Return [X, Y] of the center of cell containing provided text 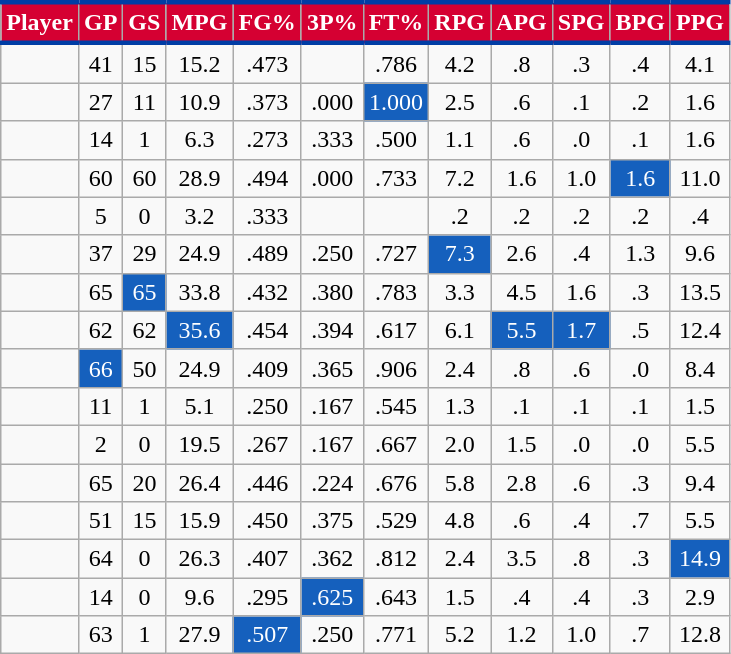
20 [144, 483]
37 [100, 254]
.432 [267, 292]
2 [100, 444]
.380 [332, 292]
2.9 [700, 597]
2.6 [522, 254]
MPG [200, 22]
1.1 [460, 140]
.733 [396, 178]
.295 [267, 597]
3.2 [200, 216]
64 [100, 559]
15.2 [200, 63]
.812 [396, 559]
4.1 [700, 63]
27 [100, 102]
26.4 [200, 483]
10.9 [200, 102]
.771 [396, 635]
.394 [332, 330]
FT% [396, 22]
.450 [267, 521]
2.8 [522, 483]
15.9 [200, 521]
4.2 [460, 63]
.224 [332, 483]
.267 [267, 444]
2.0 [460, 444]
63 [100, 635]
.407 [267, 559]
66 [100, 368]
.643 [396, 597]
.500 [396, 140]
BPG [640, 22]
.507 [267, 635]
.667 [396, 444]
4.5 [522, 292]
28.9 [200, 178]
14.9 [700, 559]
5 [100, 216]
29 [144, 254]
41 [100, 63]
FG% [267, 22]
50 [144, 368]
1.2 [522, 635]
12.8 [700, 635]
7.2 [460, 178]
.273 [267, 140]
11.0 [700, 178]
4.8 [460, 521]
1.7 [581, 330]
.5 [640, 330]
1.000 [396, 102]
GP [100, 22]
.454 [267, 330]
.446 [267, 483]
8.4 [700, 368]
3P% [332, 22]
.786 [396, 63]
Player [40, 22]
26.3 [200, 559]
5.1 [200, 406]
5.8 [460, 483]
3.3 [460, 292]
.362 [332, 559]
.625 [332, 597]
PPG [700, 22]
.409 [267, 368]
RPG [460, 22]
APG [522, 22]
6.3 [200, 140]
3.5 [522, 559]
.473 [267, 63]
.365 [332, 368]
.617 [396, 330]
12.4 [700, 330]
.783 [396, 292]
7.3 [460, 254]
.529 [396, 521]
9.4 [700, 483]
2.5 [460, 102]
19.5 [200, 444]
SPG [581, 22]
5.2 [460, 635]
13.5 [700, 292]
.494 [267, 178]
51 [100, 521]
.375 [332, 521]
.545 [396, 406]
.727 [396, 254]
27.9 [200, 635]
.489 [267, 254]
33.8 [200, 292]
GS [144, 22]
.373 [267, 102]
6.1 [460, 330]
.676 [396, 483]
.906 [396, 368]
35.6 [200, 330]
